For the text-containing cell, return its midpoint in (x, y) coordinate format. 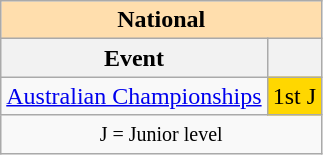
National (162, 20)
Event (134, 58)
1st J (294, 96)
Australian Championships (134, 96)
J = Junior level (162, 134)
